From the cell containing the given text, extract its center point as (x, y) coordinate. 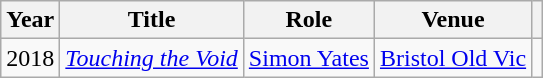
Year (30, 20)
Title (152, 20)
Bristol Old Vic (452, 58)
Role (308, 20)
Venue (452, 20)
Simon Yates (308, 58)
Touching the Void (152, 58)
2018 (30, 58)
